Find where the given text appears and provide that cell's center as [X, Y] coordinate. 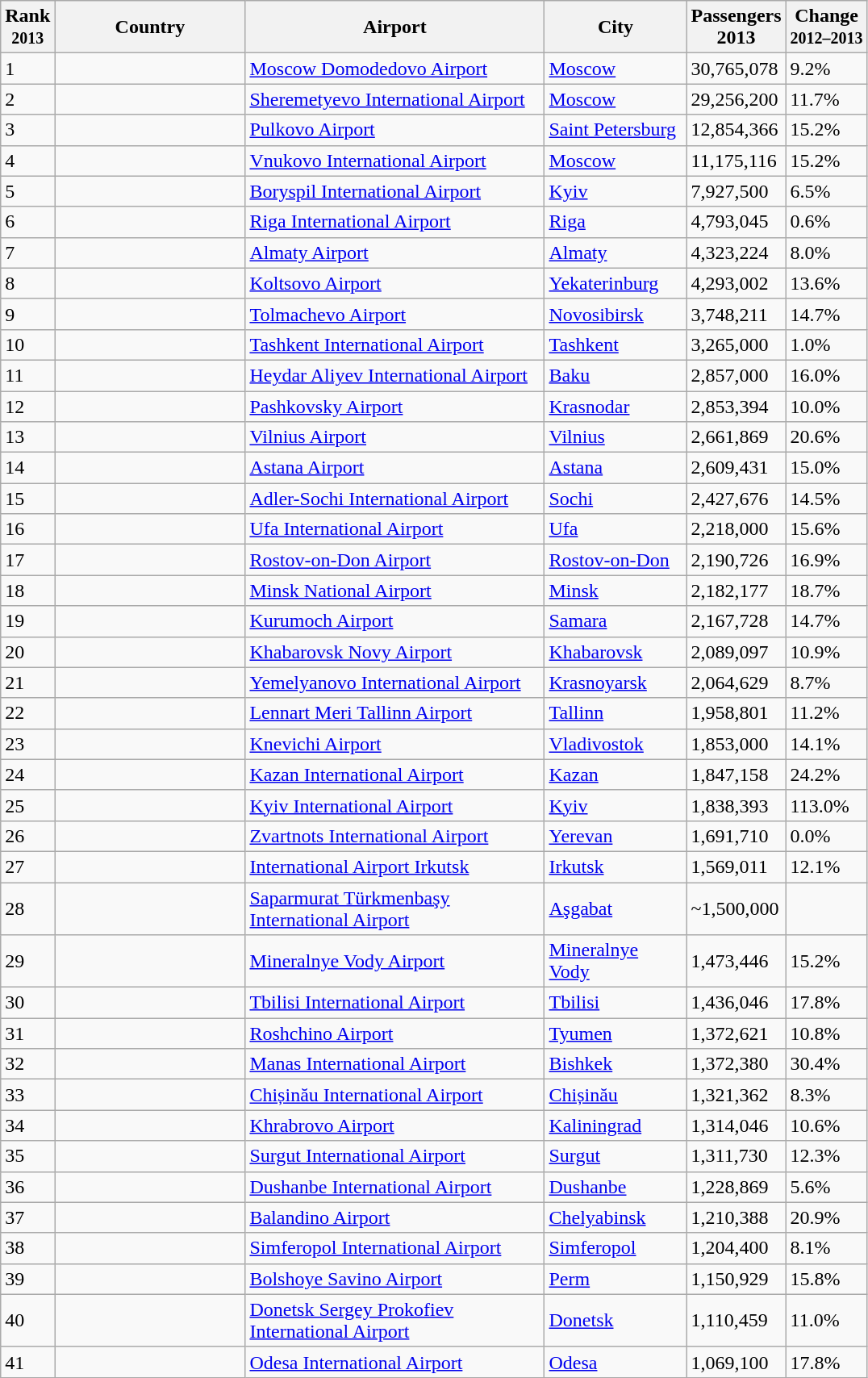
Irkutsk [616, 866]
Pulkovo Airport [395, 130]
Yerevan [616, 836]
Mineralnye Vody Airport [395, 962]
1,436,046 [736, 1003]
2,182,177 [736, 591]
2,857,000 [736, 375]
Chișinău International Airport [395, 1095]
Tbilisi International Airport [395, 1003]
15.0% [826, 468]
1,372,621 [736, 1033]
Odesa International Airport [395, 1362]
Roshchino Airport [395, 1033]
Mineralnye Vody [616, 962]
Krasnodar [616, 406]
8.1% [826, 1248]
Donetsk [616, 1320]
Kazan [616, 775]
0.0% [826, 836]
Vilnius Airport [395, 437]
16 [27, 529]
Sochi [616, 499]
Bishkek [616, 1064]
8.0% [826, 253]
Bolshoye Savino Airport [395, 1279]
2,064,629 [736, 683]
Aşgabat [616, 908]
10.9% [826, 652]
Yekaterinburg [616, 283]
7 [27, 253]
2,190,726 [736, 560]
14.5% [826, 499]
1,204,400 [736, 1248]
Khabarovsk Novy Airport [395, 652]
Chișinău [616, 1095]
15.8% [826, 1279]
11.0% [826, 1320]
24.2% [826, 775]
27 [27, 866]
Astana [616, 468]
31 [27, 1033]
11.2% [826, 713]
40 [27, 1320]
Rostov-on-Don Airport [395, 560]
Manas International Airport [395, 1064]
Saint Petersburg [616, 130]
29,256,200 [736, 99]
Chelyabinsk [616, 1217]
Tallinn [616, 713]
12.1% [826, 866]
3,748,211 [736, 314]
29 [27, 962]
20.6% [826, 437]
Balandino Airport [395, 1217]
Rank2013 [27, 27]
Krasnoyarsk [616, 683]
1,958,801 [736, 713]
Almaty [616, 253]
1,069,100 [736, 1362]
2,609,431 [736, 468]
Tashkent International Airport [395, 344]
Adler-Sochi International Airport [395, 499]
Surgut [616, 1156]
30,765,078 [736, 69]
City [616, 27]
3 [27, 130]
Donetsk Sergey Prokofiev International Airport [395, 1320]
Koltsovo Airport [395, 283]
Passengers2013 [736, 27]
Khabarovsk [616, 652]
10.8% [826, 1033]
9 [27, 314]
16.0% [826, 375]
28 [27, 908]
Simferopol International Airport [395, 1248]
5.6% [826, 1187]
Vladivostok [616, 744]
Samara [616, 621]
1,210,388 [736, 1217]
1,473,446 [736, 962]
Heydar Aliyev International Airport [395, 375]
2,853,394 [736, 406]
9.2% [826, 69]
11,175,116 [736, 161]
25 [27, 805]
39 [27, 1279]
Saparmurat Türkmenbaşy International Airport [395, 908]
16.9% [826, 560]
Astana Airport [395, 468]
4,323,224 [736, 253]
Dushanbe [616, 1187]
Novosibirsk [616, 314]
2,167,728 [736, 621]
32 [27, 1064]
18.7% [826, 591]
7,927,500 [736, 191]
22 [27, 713]
Yemelyanovo International Airport [395, 683]
14 [27, 468]
36 [27, 1187]
Odesa [616, 1362]
12,854,366 [736, 130]
Tashkent [616, 344]
10.0% [826, 406]
Perm [616, 1279]
26 [27, 836]
1,853,000 [736, 744]
Sheremetyevo International Airport [395, 99]
34 [27, 1125]
30.4% [826, 1064]
19 [27, 621]
17 [27, 560]
15 [27, 499]
1,372,380 [736, 1064]
Simferopol [616, 1248]
13.6% [826, 283]
6.5% [826, 191]
41 [27, 1362]
8.3% [826, 1095]
3,265,000 [736, 344]
Tbilisi [616, 1003]
6 [27, 222]
20.9% [826, 1217]
Surgut International Airport [395, 1156]
1 [27, 69]
21 [27, 683]
11 [27, 375]
2 [27, 99]
20 [27, 652]
Kurumoch Airport [395, 621]
Moscow Domodedovo Airport [395, 69]
1,321,362 [736, 1095]
30 [27, 1003]
10 [27, 344]
5 [27, 191]
1,150,929 [736, 1279]
Ufa [616, 529]
11.7% [826, 99]
Ufa International Airport [395, 529]
1,311,730 [736, 1156]
2,427,676 [736, 499]
Baku [616, 375]
13 [27, 437]
Lennart Meri Tallinn Airport [395, 713]
Rostov-on-Don [616, 560]
Airport [395, 27]
Khrabrovo Airport [395, 1125]
113.0% [826, 805]
Minsk National Airport [395, 591]
12 [27, 406]
Kyiv International Airport [395, 805]
Minsk [616, 591]
Kazan International Airport [395, 775]
37 [27, 1217]
Country [150, 27]
2,089,097 [736, 652]
8 [27, 283]
4 [27, 161]
Tyumen [616, 1033]
10.6% [826, 1125]
Vilnius [616, 437]
Pashkovsky Airport [395, 406]
38 [27, 1248]
15.6% [826, 529]
Riga [616, 222]
35 [27, 1156]
33 [27, 1095]
1,314,046 [736, 1125]
1,228,869 [736, 1187]
Zvartnots International Airport [395, 836]
1.0% [826, 344]
2,218,000 [736, 529]
1,838,393 [736, 805]
0.6% [826, 222]
Riga International Airport [395, 222]
Kaliningrad [616, 1125]
1,110,459 [736, 1320]
Knevichi Airport [395, 744]
Vnukovo International Airport [395, 161]
Dushanbe International Airport [395, 1187]
23 [27, 744]
Tolmachevo Airport [395, 314]
14.1% [826, 744]
1,569,011 [736, 866]
4,793,045 [736, 222]
Almaty Airport [395, 253]
Change2012–2013 [826, 27]
4,293,002 [736, 283]
~1,500,000 [736, 908]
12.3% [826, 1156]
2,661,869 [736, 437]
8.7% [826, 683]
1,691,710 [736, 836]
24 [27, 775]
18 [27, 591]
Boryspil International Airport [395, 191]
International Airport Irkutsk [395, 866]
1,847,158 [736, 775]
